From the cell containing the given text, extract its center point as (X, Y) coordinate. 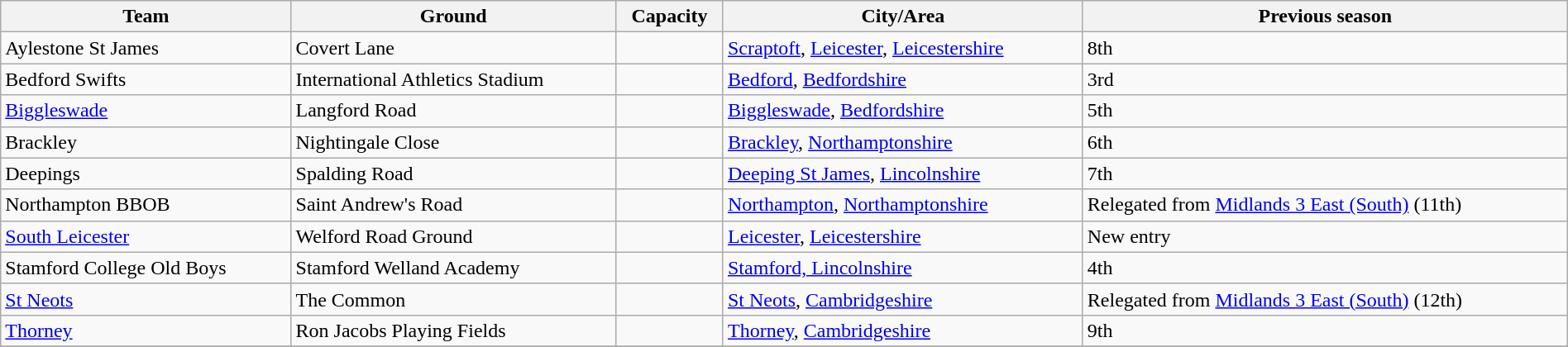
Leicester, Leicestershire (903, 236)
Biggleswade (146, 111)
South Leicester (146, 236)
The Common (453, 299)
8th (1325, 48)
Stamford College Old Boys (146, 268)
7th (1325, 173)
Thorney, Cambridgeshire (903, 330)
St Neots (146, 299)
Stamford, Lincolnshire (903, 268)
Previous season (1325, 17)
Spalding Road (453, 173)
Capacity (669, 17)
Deepings (146, 173)
Thorney (146, 330)
4th (1325, 268)
Team (146, 17)
New entry (1325, 236)
Langford Road (453, 111)
Deeping St James, Lincolnshire (903, 173)
Ground (453, 17)
Ron Jacobs Playing Fields (453, 330)
Bedford Swifts (146, 79)
9th (1325, 330)
3rd (1325, 79)
Relegated from Midlands 3 East (South) (11th) (1325, 205)
Brackley (146, 142)
Stamford Welland Academy (453, 268)
Relegated from Midlands 3 East (South) (12th) (1325, 299)
St Neots, Cambridgeshire (903, 299)
Nightingale Close (453, 142)
Welford Road Ground (453, 236)
Saint Andrew's Road (453, 205)
Brackley, Northamptonshire (903, 142)
6th (1325, 142)
Bedford, Bedfordshire (903, 79)
City/Area (903, 17)
Covert Lane (453, 48)
Northampton, Northamptonshire (903, 205)
Scraptoft, Leicester, Leicestershire (903, 48)
5th (1325, 111)
Aylestone St James (146, 48)
International Athletics Stadium (453, 79)
Biggleswade, Bedfordshire (903, 111)
Northampton BBOB (146, 205)
